Capture the cell that displays the provided text and extract its [x, y] central coordinate. 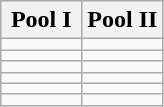
Pool II [122, 20]
Pool I [42, 20]
